From the cell containing the given text, extract its center point as (x, y) coordinate. 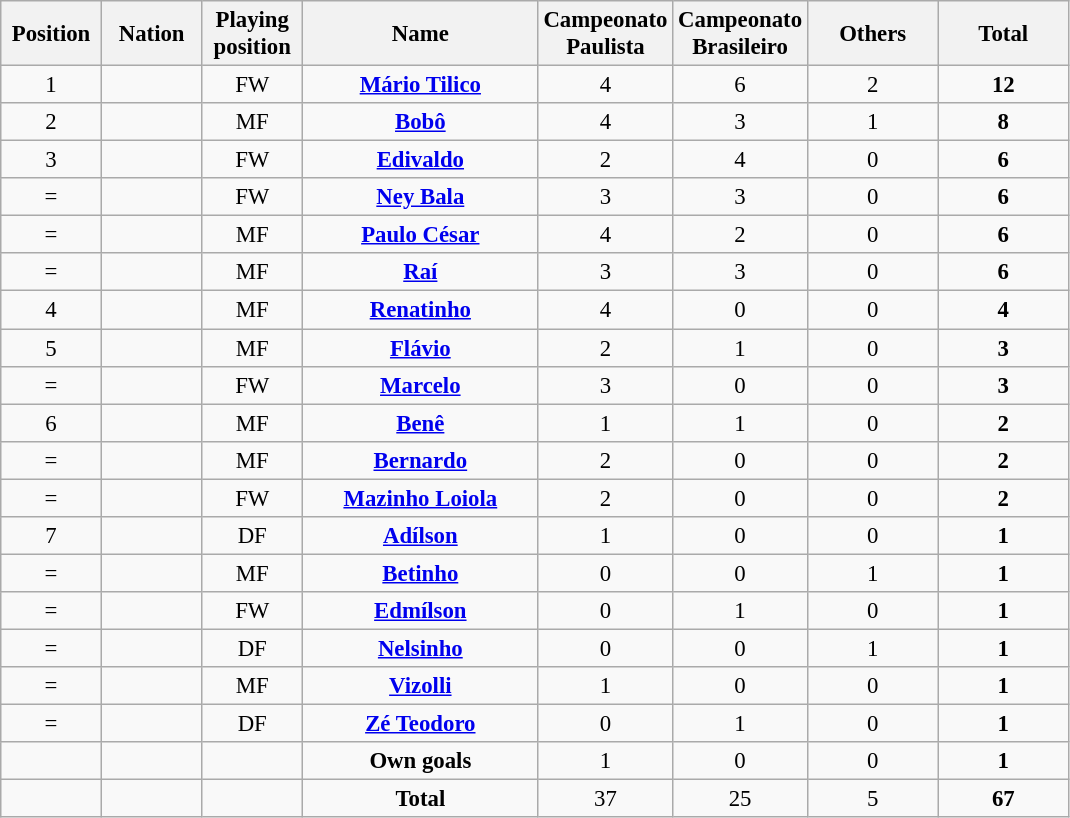
Edivaldo (421, 160)
37 (606, 799)
Nation (152, 34)
Adílson (421, 536)
Name (421, 34)
Bobô (421, 122)
7 (52, 536)
Position (52, 34)
Edmílson (421, 611)
Campeonato Brasileiro (740, 34)
Paulo César (421, 235)
Renatinho (421, 310)
Betinho (421, 573)
Campeonato Paulista (606, 34)
Raí (421, 273)
12 (1004, 85)
Flávio (421, 348)
Zé Teodoro (421, 724)
Nelsinho (421, 648)
67 (1004, 799)
Mário Tilico (421, 85)
Bernardo (421, 460)
Others (872, 34)
Mazinho Loiola (421, 498)
8 (1004, 122)
Benê (421, 423)
Playing position (252, 34)
25 (740, 799)
Own goals (421, 761)
Marcelo (421, 385)
Ney Bala (421, 197)
Vizolli (421, 686)
